Search for the cell housing the specified text and yield its (X, Y) center coordinate. 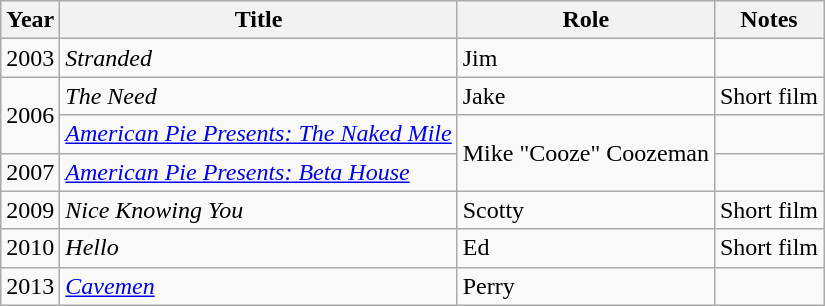
Stranded (258, 58)
2010 (30, 248)
Perry (586, 286)
Ed (586, 248)
Notes (768, 20)
Scotty (586, 210)
Jim (586, 58)
Nice Knowing You (258, 210)
The Need (258, 96)
Role (586, 20)
Year (30, 20)
Cavemen (258, 286)
2003 (30, 58)
American Pie Presents: The Naked Mile (258, 134)
2007 (30, 172)
Mike "Cooze" Coozeman (586, 153)
2006 (30, 115)
Hello (258, 248)
Jake (586, 96)
2009 (30, 210)
American Pie Presents: Beta House (258, 172)
Title (258, 20)
2013 (30, 286)
